For the text-containing cell, return its midpoint in [X, Y] coordinate format. 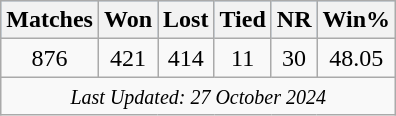
Win% [356, 20]
Tied [242, 20]
Matches [50, 20]
414 [186, 58]
11 [242, 58]
30 [294, 58]
48.05 [356, 58]
Lost [186, 20]
NR [294, 20]
Last Updated: 27 October 2024 [198, 96]
876 [50, 58]
421 [128, 58]
Won [128, 20]
